Provide the [X, Y] coordinate of the cell's center where the given text is located.  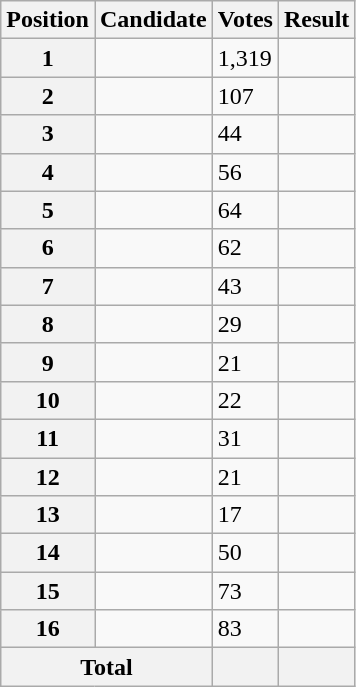
62 [245, 248]
1 [48, 58]
Votes [245, 20]
6 [48, 248]
44 [245, 134]
73 [245, 591]
12 [48, 477]
7 [48, 286]
15 [48, 591]
2 [48, 96]
43 [245, 286]
64 [245, 210]
16 [48, 629]
83 [245, 629]
3 [48, 134]
1,319 [245, 58]
Position [48, 20]
14 [48, 553]
11 [48, 438]
9 [48, 362]
29 [245, 324]
Candidate [153, 20]
4 [48, 172]
10 [48, 400]
Total [107, 667]
8 [48, 324]
5 [48, 210]
56 [245, 172]
13 [48, 515]
17 [245, 515]
22 [245, 400]
107 [245, 96]
31 [245, 438]
50 [245, 553]
Result [316, 20]
